Pinpoint the cell where the given text exists, returning its (X, Y) midpoint coordinate. 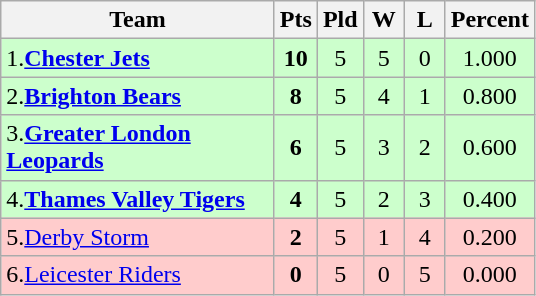
W (384, 20)
1.Chester Jets (138, 58)
5.Derby Storm (138, 237)
Team (138, 20)
2.Brighton Bears (138, 96)
4.Thames Valley Tigers (138, 199)
Pts (296, 20)
0.000 (490, 275)
6 (296, 148)
L (424, 20)
6.Leicester Riders (138, 275)
Pld (340, 20)
8 (296, 96)
10 (296, 58)
Percent (490, 20)
0.400 (490, 199)
0.800 (490, 96)
1.000 (490, 58)
0.600 (490, 148)
3.Greater London Leopards (138, 148)
0.200 (490, 237)
